For the text-containing cell, return its midpoint in [X, Y] coordinate format. 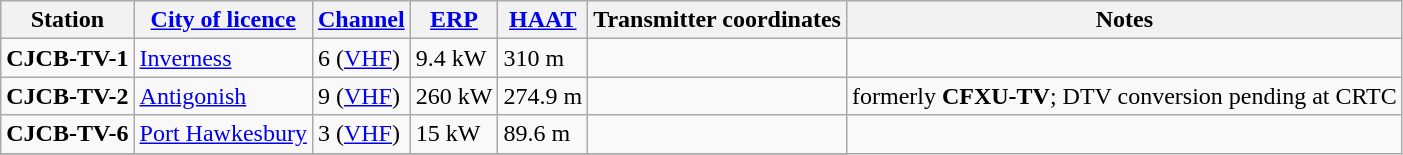
Channel [361, 20]
CJCB-TV-2 [68, 96]
9 (VHF) [361, 96]
274.9 m [543, 96]
9.4 kW [454, 58]
310 m [543, 58]
Inverness [223, 58]
15 kW [454, 134]
Station [68, 20]
ERP [454, 20]
HAAT [543, 20]
Port Hawkesbury [223, 134]
260 kW [454, 96]
formerly CFXU-TV; DTV conversion pending at CRTC [1124, 96]
City of licence [223, 20]
Transmitter coordinates [718, 20]
Notes [1124, 20]
Antigonish [223, 96]
CJCB-TV-6 [68, 134]
89.6 m [543, 134]
3 (VHF) [361, 134]
6 (VHF) [361, 58]
CJCB-TV-1 [68, 58]
